Return (x, y) of the center of cell containing provided text 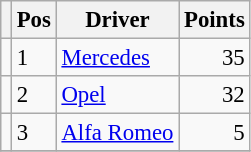
5 (214, 133)
Points (214, 20)
3 (34, 133)
Mercedes (118, 58)
2 (34, 95)
Alfa Romeo (118, 133)
Opel (118, 95)
Pos (34, 20)
35 (214, 58)
Driver (118, 20)
32 (214, 95)
1 (34, 58)
